Output the (X, Y) coordinate of the center of the cell containing the given text.  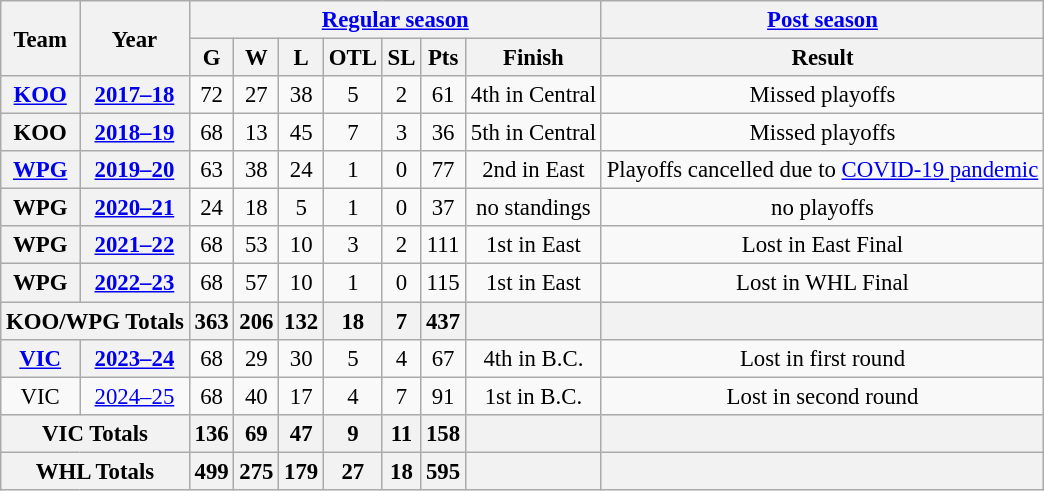
2018–19 (135, 133)
no playoffs (822, 208)
4th in Central (533, 95)
179 (302, 471)
Lost in East Final (822, 245)
132 (302, 321)
WHL Totals (95, 471)
Team (40, 38)
Finish (533, 58)
115 (444, 283)
363 (212, 321)
53 (256, 245)
13 (256, 133)
437 (444, 321)
77 (444, 170)
57 (256, 283)
91 (444, 396)
Result (822, 58)
VIC Totals (95, 433)
Post season (822, 20)
KOO/WPG Totals (95, 321)
Pts (444, 58)
29 (256, 358)
37 (444, 208)
72 (212, 95)
Lost in second round (822, 396)
40 (256, 396)
275 (256, 471)
SL (401, 58)
G (212, 58)
45 (302, 133)
69 (256, 433)
Lost in WHL Final (822, 283)
63 (212, 170)
2nd in East (533, 170)
no standings (533, 208)
17 (302, 396)
9 (354, 433)
30 (302, 358)
61 (444, 95)
206 (256, 321)
499 (212, 471)
Regular season (395, 20)
W (256, 58)
2022–23 (135, 283)
2023–24 (135, 358)
5th in Central (533, 133)
47 (302, 433)
136 (212, 433)
L (302, 58)
Lost in first round (822, 358)
2021–22 (135, 245)
2017–18 (135, 95)
4th in B.C. (533, 358)
OTL (354, 58)
11 (401, 433)
Year (135, 38)
595 (444, 471)
1st in B.C. (533, 396)
2020–21 (135, 208)
2024–25 (135, 396)
111 (444, 245)
Playoffs cancelled due to COVID-19 pandemic (822, 170)
36 (444, 133)
2019–20 (135, 170)
158 (444, 433)
67 (444, 358)
